Determine the [x, y] coordinate at the center of the cell enclosing the given text.  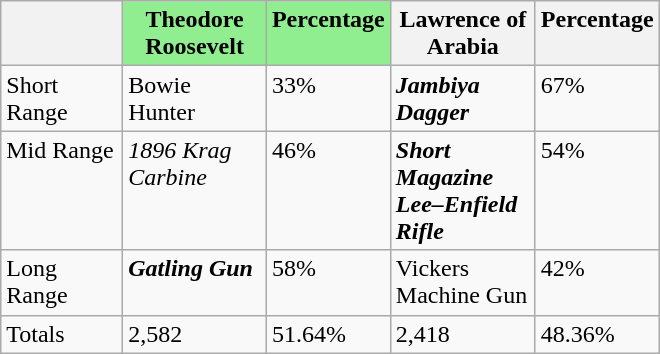
2,418 [462, 334]
1896 Krag Carbine [195, 190]
Gatling Gun [195, 282]
Jambiya Dagger [462, 98]
48.36% [597, 334]
42% [597, 282]
67% [597, 98]
Bowie Hunter [195, 98]
33% [328, 98]
Lawrence of Arabia [462, 34]
Totals [62, 334]
Theodore Roosevelt [195, 34]
46% [328, 190]
51.64% [328, 334]
Short Magazine Lee–Enfield Rifle [462, 190]
Mid Range [62, 190]
2,582 [195, 334]
Short Range [62, 98]
Vickers Machine Gun [462, 282]
58% [328, 282]
54% [597, 190]
Long Range [62, 282]
